Locate the cell with the specified text and output its [X, Y] center coordinate. 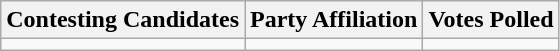
Votes Polled [491, 20]
Contesting Candidates [123, 20]
Party Affiliation [334, 20]
